For the text-containing cell, return its midpoint in [x, y] coordinate format. 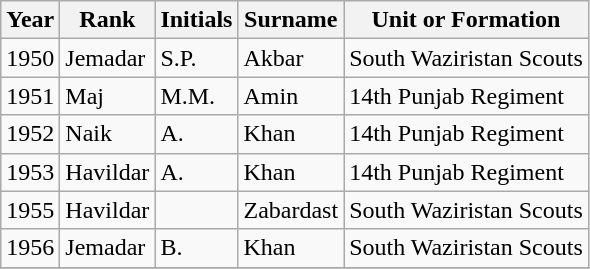
Surname [291, 20]
Amin [291, 96]
Akbar [291, 58]
Unit or Formation [466, 20]
Year [30, 20]
1953 [30, 172]
1955 [30, 210]
M.M. [196, 96]
Maj [108, 96]
Initials [196, 20]
1952 [30, 134]
1956 [30, 248]
1951 [30, 96]
S.P. [196, 58]
Rank [108, 20]
Zabardast [291, 210]
1950 [30, 58]
Naik [108, 134]
B. [196, 248]
